Scan for the cell matching the given text and deliver its (x, y) coordinate at center. 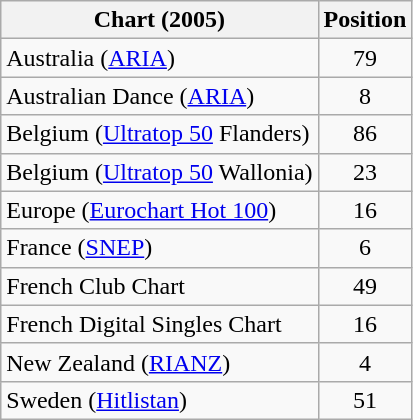
79 (365, 58)
Belgium (Ultratop 50 Wallonia) (160, 172)
France (SNEP) (160, 248)
Belgium (Ultratop 50 Flanders) (160, 134)
Chart (2005) (160, 20)
French Digital Singles Chart (160, 324)
Australia (ARIA) (160, 58)
Europe (Eurochart Hot 100) (160, 210)
4 (365, 362)
Position (365, 20)
49 (365, 286)
6 (365, 248)
51 (365, 400)
86 (365, 134)
23 (365, 172)
Sweden (Hitlistan) (160, 400)
New Zealand (RIANZ) (160, 362)
French Club Chart (160, 286)
8 (365, 96)
Australian Dance (ARIA) (160, 96)
